From the cell containing the given text, extract its center point as [X, Y] coordinate. 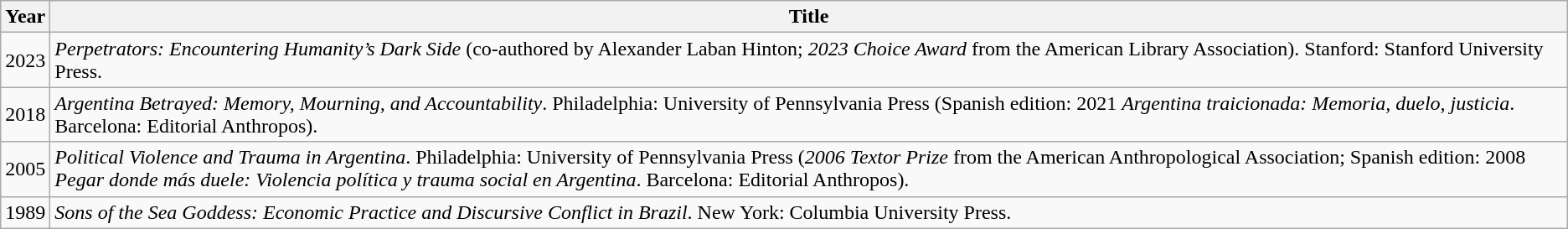
2005 [25, 169]
2023 [25, 60]
1989 [25, 212]
2018 [25, 114]
Title [809, 17]
Year [25, 17]
Sons of the Sea Goddess: Economic Practice and Discursive Conflict in Brazil. New York: Columbia University Press. [809, 212]
